Determine the (x, y) coordinate at the center of the cell enclosing the given text.  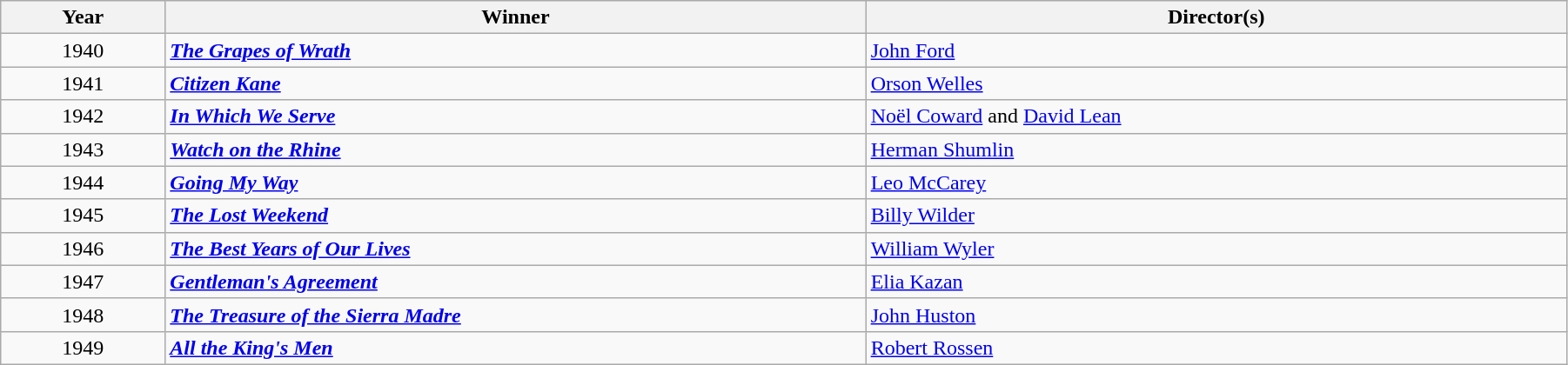
Robert Rossen (1216, 348)
Billy Wilder (1216, 216)
1941 (84, 83)
Orson Welles (1216, 83)
1945 (84, 216)
John Ford (1216, 50)
Elia Kazan (1216, 282)
Going My Way (515, 182)
Year (84, 17)
1947 (84, 282)
Citizen Kane (515, 83)
Herman Shumlin (1216, 149)
1946 (84, 249)
John Huston (1216, 315)
1942 (84, 116)
The Lost Weekend (515, 216)
Noël Coward and David Lean (1216, 116)
Winner (515, 17)
William Wyler (1216, 249)
All the King's Men (515, 348)
The Treasure of the Sierra Madre (515, 315)
Watch on the Rhine (515, 149)
Gentleman's Agreement (515, 282)
The Best Years of Our Lives (515, 249)
1949 (84, 348)
The Grapes of Wrath (515, 50)
In Which We Serve (515, 116)
1948 (84, 315)
1943 (84, 149)
1944 (84, 182)
1940 (84, 50)
Director(s) (1216, 17)
Leo McCarey (1216, 182)
